Search for the cell housing the specified text and yield its [x, y] center coordinate. 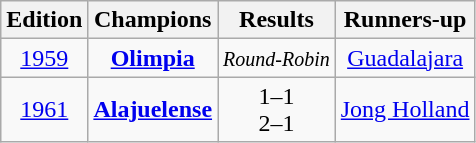
Edition [44, 20]
Guadalajara [405, 58]
1–12–1 [277, 110]
1961 [44, 110]
Results [277, 20]
Alajuelense [153, 110]
1959 [44, 58]
Olimpia [153, 58]
Runners-up [405, 20]
Jong Holland [405, 110]
Round-Robin [277, 58]
Champions [153, 20]
